From the cell containing the given text, extract its center point as (X, Y) coordinate. 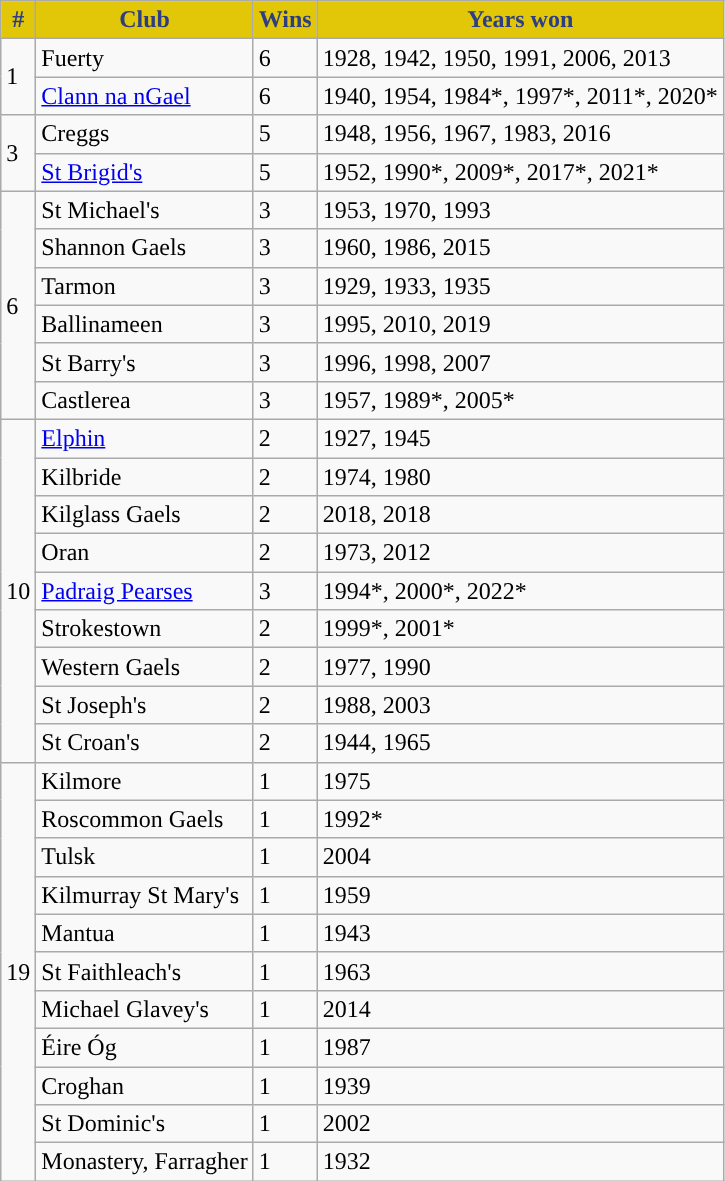
Mantua (144, 933)
Shannon Gaels (144, 248)
1928, 1942, 1950, 1991, 2006, 2013 (520, 58)
Wins (285, 20)
Clann na nGael (144, 96)
1974, 1980 (520, 477)
1987 (520, 1047)
1960, 1986, 2015 (520, 248)
1988, 2003 (520, 705)
Western Gaels (144, 667)
Tulsk (144, 857)
1952, 1990*, 2009*, 2017*, 2021* (520, 172)
Ballinameen (144, 324)
1932 (520, 1162)
1943 (520, 933)
St Croan's (144, 743)
Kilmore (144, 781)
Years won (520, 20)
1994*, 2000*, 2022* (520, 591)
St Dominic's (144, 1124)
Club (144, 20)
1973, 2012 (520, 553)
1995, 2010, 2019 (520, 324)
Elphin (144, 438)
1927, 1945 (520, 438)
Padraig Pearses (144, 591)
1977, 1990 (520, 667)
19 (18, 972)
2002 (520, 1124)
1996, 1998, 2007 (520, 362)
2014 (520, 1009)
1940, 1954, 1984*, 1997*, 2011*, 2020* (520, 96)
1975 (520, 781)
St Brigid's (144, 172)
St Barry's (144, 362)
1944, 1965 (520, 743)
Éire Óg (144, 1047)
Strokestown (144, 629)
2018, 2018 (520, 515)
Castlerea (144, 400)
Tarmon (144, 286)
2004 (520, 857)
St Joseph's (144, 705)
Kilglass Gaels (144, 515)
Monastery, Farragher (144, 1162)
1963 (520, 971)
1939 (520, 1085)
Michael Glavey's (144, 1009)
Roscommon Gaels (144, 819)
1959 (520, 895)
Oran (144, 553)
Kilmurray St Mary's (144, 895)
Fuerty (144, 58)
1929, 1933, 1935 (520, 286)
10 (18, 590)
1953, 1970, 1993 (520, 210)
St Michael's (144, 210)
St Faithleach's (144, 971)
Kilbride (144, 477)
1999*, 2001* (520, 629)
Croghan (144, 1085)
1992* (520, 819)
# (18, 20)
1957, 1989*, 2005* (520, 400)
Creggs (144, 134)
1948, 1956, 1967, 1983, 2016 (520, 134)
